Extract the (x, y) coordinate from the center of the cell holding the provided text.  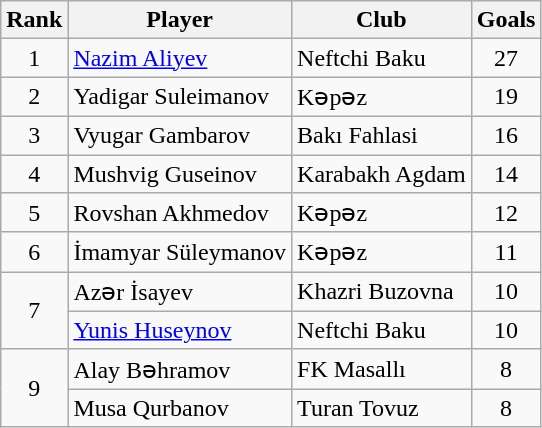
Mushvig Guseinov (180, 173)
Khazri Buzovna (382, 292)
11 (506, 252)
Azər İsayev (180, 292)
5 (34, 213)
Rovshan Akhmedov (180, 213)
Alay Bəhramov (180, 369)
Karabakh Agdam (382, 173)
Yadigar Suleimanov (180, 97)
Musa Qurbanov (180, 408)
Vyugar Gambarov (180, 135)
İmamyar Süleymanov (180, 252)
6 (34, 252)
Goals (506, 20)
Nazim Aliyev (180, 58)
Club (382, 20)
27 (506, 58)
FK Masallı (382, 369)
19 (506, 97)
12 (506, 213)
14 (506, 173)
2 (34, 97)
Player (180, 20)
Bakı Fahlasi (382, 135)
Yunis Huseynov (180, 330)
Turan Tovuz (382, 408)
1 (34, 58)
7 (34, 311)
Rank (34, 20)
3 (34, 135)
9 (34, 388)
4 (34, 173)
16 (506, 135)
